Provide the (x, y) coordinate of the cell's center where the given text is located.  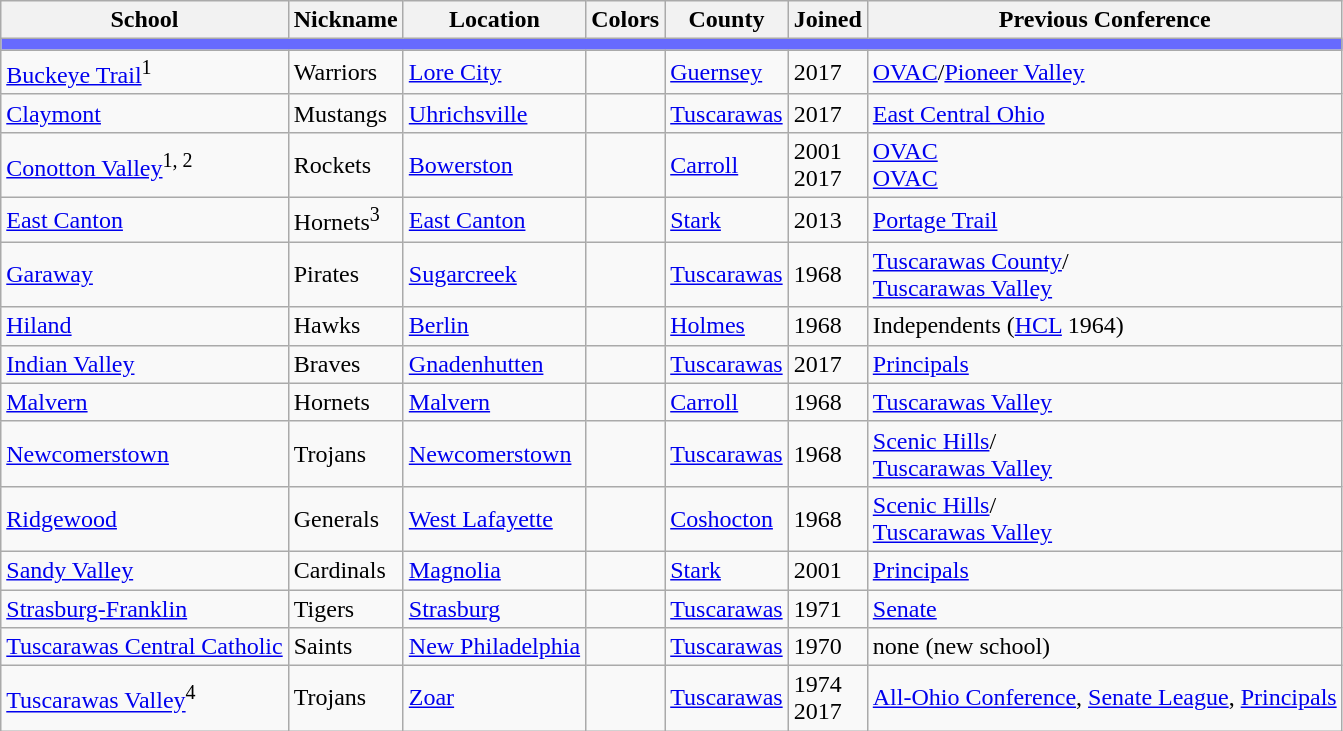
Braves (346, 364)
19742017 (828, 698)
New Philadelphia (494, 647)
Berlin (494, 326)
Hornets (346, 402)
Joined (828, 20)
Tuscarawas Valley (1104, 402)
Gnadenhutten (494, 364)
Uhrichsville (494, 113)
Mustangs (346, 113)
Hawks (346, 326)
Claymont (144, 113)
Holmes (726, 326)
Sandy Valley (144, 570)
Sugarcreek (494, 274)
Guernsey (726, 72)
Buckeye Trail1 (144, 72)
Rockets (346, 164)
Hornets3 (346, 220)
Generals (346, 518)
Strasburg-Franklin (144, 609)
Colors (626, 20)
Ridgewood (144, 518)
Pirates (346, 274)
Senate (1104, 609)
20012017 (828, 164)
East Central Ohio (1104, 113)
Tuscarawas Central Catholic (144, 647)
Saints (346, 647)
Hiland (144, 326)
OVAC/Pioneer Valley (1104, 72)
2001 (828, 570)
1970 (828, 647)
Bowerston (494, 164)
Independents (HCL 1964) (1104, 326)
Location (494, 20)
Lore City (494, 72)
Nickname (346, 20)
Tuscarawas County/Tuscarawas Valley (1104, 274)
Warriors (346, 72)
Cardinals (346, 570)
Garaway (144, 274)
County (726, 20)
Coshocton (726, 518)
Zoar (494, 698)
School (144, 20)
2013 (828, 220)
Previous Conference (1104, 20)
Magnolia (494, 570)
Strasburg (494, 609)
none (new school) (1104, 647)
All-Ohio Conference, Senate League, Principals (1104, 698)
Tigers (346, 609)
Indian Valley (144, 364)
OVACOVAC (1104, 164)
Portage Trail (1104, 220)
Conotton Valley1, 2 (144, 164)
1971 (828, 609)
Tuscarawas Valley4 (144, 698)
West Lafayette (494, 518)
